Output the (X, Y) coordinate of the center of the cell containing the given text.  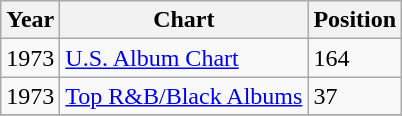
37 (355, 96)
Top R&B/Black Albums (184, 96)
Position (355, 20)
164 (355, 58)
Chart (184, 20)
Year (30, 20)
U.S. Album Chart (184, 58)
